Provide the (X, Y) coordinate of the cell's center where the given text is located.  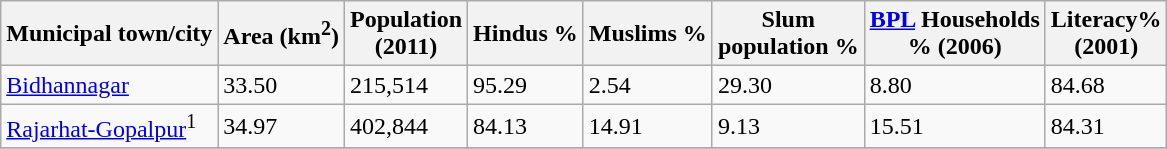
Population(2011) (406, 34)
15.51 (954, 126)
95.29 (526, 85)
84.31 (1106, 126)
Area (km2) (282, 34)
33.50 (282, 85)
Bidhannagar (110, 85)
84.68 (1106, 85)
Slum population % (788, 34)
14.91 (648, 126)
Municipal town/city (110, 34)
34.97 (282, 126)
8.80 (954, 85)
215,514 (406, 85)
29.30 (788, 85)
9.13 (788, 126)
84.13 (526, 126)
Hindus % (526, 34)
Muslims % (648, 34)
BPL Households % (2006) (954, 34)
402,844 (406, 126)
2.54 (648, 85)
Literacy% (2001) (1106, 34)
Rajarhat-Gopalpur1 (110, 126)
